Find where the given text appears and provide that cell's center as (X, Y) coordinate. 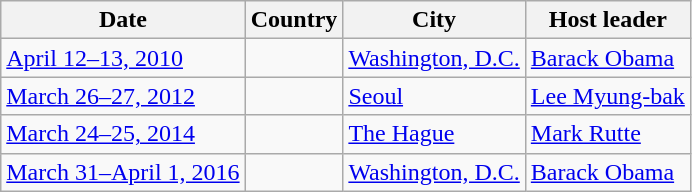
Lee Myung-bak (608, 96)
The Hague (434, 134)
March 31–April 1, 2016 (123, 172)
Seoul (434, 96)
Mark Rutte (608, 134)
Country (294, 20)
March 26–27, 2012 (123, 96)
City (434, 20)
March 24–25, 2014 (123, 134)
April 12–13, 2010 (123, 58)
Date (123, 20)
Host leader (608, 20)
